Scan for the cell matching the given text and deliver its (X, Y) coordinate at center. 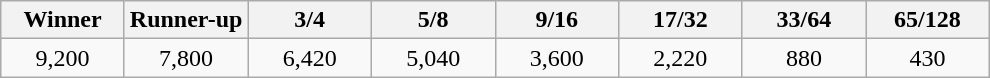
Runner-up (186, 20)
Winner (63, 20)
7,800 (186, 58)
65/128 (928, 20)
33/64 (804, 20)
5,040 (433, 58)
3/4 (310, 20)
17/32 (681, 20)
9/16 (557, 20)
880 (804, 58)
3,600 (557, 58)
6,420 (310, 58)
2,220 (681, 58)
430 (928, 58)
5/8 (433, 20)
9,200 (63, 58)
